Scan for the cell matching the given text and deliver its (X, Y) coordinate at center. 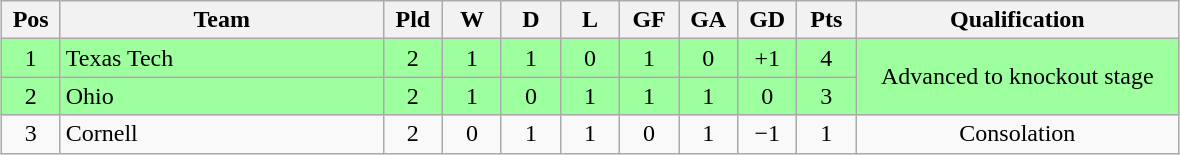
Advanced to knockout stage (1018, 77)
D (530, 20)
Pld (412, 20)
Pos (30, 20)
Texas Tech (222, 58)
Team (222, 20)
GF (650, 20)
4 (826, 58)
W (472, 20)
Consolation (1018, 134)
Qualification (1018, 20)
L (590, 20)
Pts (826, 20)
Cornell (222, 134)
GA (708, 20)
+1 (768, 58)
GD (768, 20)
−1 (768, 134)
Ohio (222, 96)
